Locate the cell with the specified text and output its [x, y] center coordinate. 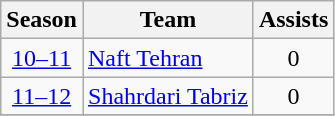
Season [42, 20]
Team [168, 20]
Assists [293, 20]
10–11 [42, 58]
Shahrdari Tabriz [168, 96]
11–12 [42, 96]
Naft Tehran [168, 58]
